Provide the (X, Y) coordinate of the cell's center where the given text is located.  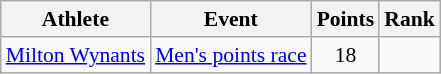
Rank (410, 19)
Men's points race (230, 55)
Event (230, 19)
Points (346, 19)
18 (346, 55)
Milton Wynants (76, 55)
Athlete (76, 19)
